Find where the given text appears and provide that cell's center as (x, y) coordinate. 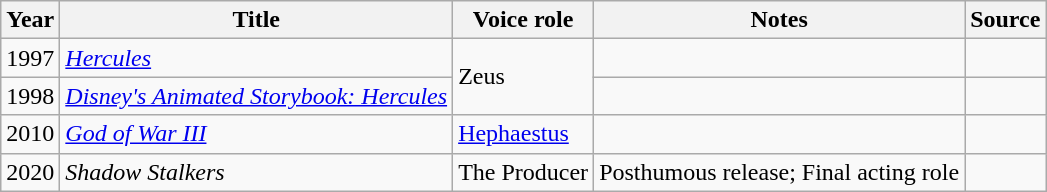
Posthumous release; Final acting role (780, 172)
Disney's Animated Storybook: Hercules (256, 96)
Hercules (256, 58)
1997 (30, 58)
1998 (30, 96)
The Producer (524, 172)
Year (30, 20)
2020 (30, 172)
Notes (780, 20)
Hephaestus (524, 134)
Title (256, 20)
God of War III (256, 134)
Shadow Stalkers (256, 172)
Voice role (524, 20)
Source (1006, 20)
2010 (30, 134)
Zeus (524, 77)
